Detect which cell encompasses the target text, then output its [x, y] center coordinate. 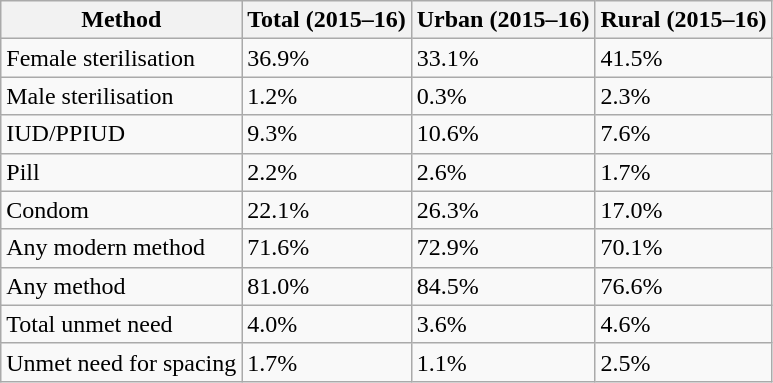
7.6% [684, 134]
Condom [122, 210]
2.2% [327, 172]
0.3% [503, 96]
4.6% [684, 324]
2.5% [684, 362]
Any modern method [122, 248]
76.6% [684, 286]
IUD/PPIUD [122, 134]
1.2% [327, 96]
71.6% [327, 248]
81.0% [327, 286]
2.3% [684, 96]
Male sterilisation [122, 96]
41.5% [684, 58]
26.3% [503, 210]
Total unmet need [122, 324]
Urban (2015–16) [503, 20]
Any method [122, 286]
1.1% [503, 362]
Total (2015–16) [327, 20]
10.6% [503, 134]
22.1% [327, 210]
4.0% [327, 324]
72.9% [503, 248]
33.1% [503, 58]
2.6% [503, 172]
3.6% [503, 324]
70.1% [684, 248]
84.5% [503, 286]
Method [122, 20]
Unmet need for spacing [122, 362]
Pill [122, 172]
36.9% [327, 58]
Female sterilisation [122, 58]
9.3% [327, 134]
17.0% [684, 210]
Rural (2015–16) [684, 20]
